Search for the cell housing the specified text and yield its (x, y) center coordinate. 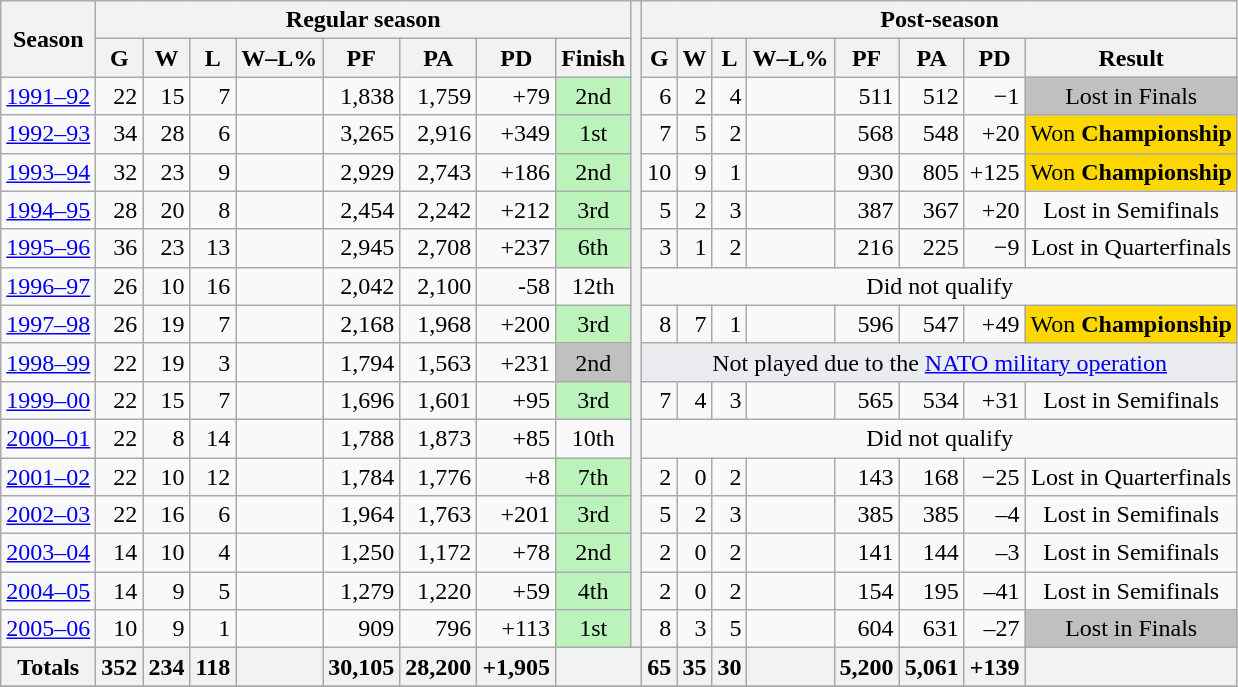
118 (213, 667)
631 (932, 629)
387 (866, 210)
195 (932, 591)
1,759 (438, 96)
+95 (516, 400)
1,838 (362, 96)
12 (213, 477)
216 (866, 248)
367 (932, 210)
3,265 (362, 134)
36 (120, 248)
1992–93 (48, 134)
2000–01 (48, 438)
2,168 (362, 324)
13 (213, 248)
+113 (516, 629)
+78 (516, 553)
5,200 (866, 667)
168 (932, 477)
20 (166, 210)
+49 (994, 324)
Not played due to the NATO military operation (940, 362)
1,220 (438, 591)
2001–02 (48, 477)
–27 (994, 629)
548 (932, 134)
+85 (516, 438)
511 (866, 96)
143 (866, 477)
+59 (516, 591)
2,100 (438, 286)
1994–95 (48, 210)
+201 (516, 515)
154 (866, 591)
−1 (994, 96)
1993–94 (48, 172)
1,776 (438, 477)
Finish (594, 58)
+125 (994, 172)
+200 (516, 324)
1996–97 (48, 286)
+8 (516, 477)
Result (1132, 58)
568 (866, 134)
+349 (516, 134)
1991–92 (48, 96)
2005–06 (48, 629)
4th (594, 591)
Totals (48, 667)
35 (694, 667)
144 (932, 553)
234 (166, 667)
–4 (994, 515)
1,563 (438, 362)
1997–98 (48, 324)
565 (866, 400)
1999–00 (48, 400)
−25 (994, 477)
141 (866, 553)
–41 (994, 591)
2,042 (362, 286)
5,061 (932, 667)
+237 (516, 248)
1995–96 (48, 248)
1,968 (438, 324)
2,743 (438, 172)
12th (594, 286)
596 (866, 324)
+186 (516, 172)
352 (120, 667)
1,172 (438, 553)
1,696 (362, 400)
2,929 (362, 172)
604 (866, 629)
–3 (994, 553)
-58 (516, 286)
1,763 (438, 515)
30,105 (362, 667)
1,250 (362, 553)
2,708 (438, 248)
547 (932, 324)
2004–05 (48, 591)
+1,905 (516, 667)
1,788 (362, 438)
+79 (516, 96)
Post-season (940, 20)
1,279 (362, 591)
65 (660, 667)
796 (438, 629)
930 (866, 172)
1,784 (362, 477)
+212 (516, 210)
30 (730, 667)
909 (362, 629)
2,916 (438, 134)
10th (594, 438)
−9 (994, 248)
1998–99 (48, 362)
2,454 (362, 210)
28,200 (438, 667)
1,964 (362, 515)
34 (120, 134)
534 (932, 400)
2002–03 (48, 515)
2003–04 (48, 553)
Regular season (364, 20)
512 (932, 96)
7th (594, 477)
805 (932, 172)
+31 (994, 400)
2,242 (438, 210)
+139 (994, 667)
225 (932, 248)
+231 (516, 362)
32 (120, 172)
Season (48, 39)
2,945 (362, 248)
1,794 (362, 362)
6th (594, 248)
1,873 (438, 438)
1,601 (438, 400)
